Search for the cell housing the specified text and yield its (x, y) center coordinate. 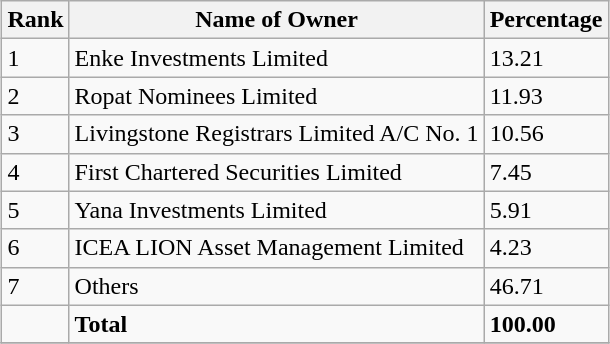
5 (36, 210)
Percentage (546, 20)
3 (36, 134)
7 (36, 286)
4.23 (546, 248)
100.00 (546, 324)
Yana Investments Limited (276, 210)
ICEA LION Asset Management Limited (276, 248)
Total (276, 324)
46.71 (546, 286)
Livingstone Registrars Limited A/C No. 1 (276, 134)
2 (36, 96)
1 (36, 58)
Others (276, 286)
4 (36, 172)
5.91 (546, 210)
Rank (36, 20)
13.21 (546, 58)
First Chartered Securities Limited (276, 172)
10.56 (546, 134)
6 (36, 248)
Name of Owner (276, 20)
7.45 (546, 172)
Ropat Nominees Limited (276, 96)
11.93 (546, 96)
Enke Investments Limited (276, 58)
